Scan for the cell matching the given text and deliver its (x, y) coordinate at center. 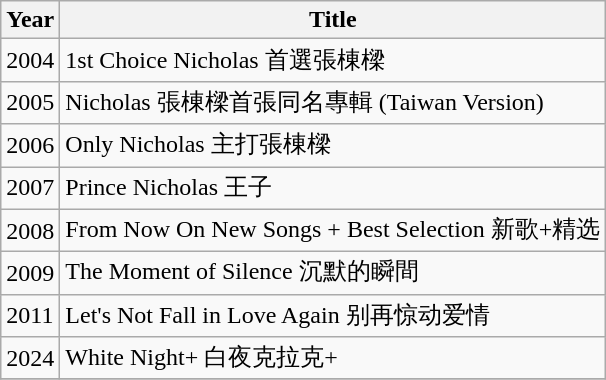
Let's Not Fall in Love Again 别再惊动爱情 (333, 316)
White Night+ 白夜克拉克+ (333, 358)
2006 (30, 146)
Title (333, 20)
2005 (30, 102)
Nicholas 張棟樑首張同名專輯 (Taiwan Version) (333, 102)
2024 (30, 358)
Only Nicholas 主打張棟樑 (333, 146)
2008 (30, 230)
2007 (30, 188)
2011 (30, 316)
The Moment of Silence 沉默的瞬間 (333, 274)
2004 (30, 60)
Prince Nicholas 王子 (333, 188)
From Now On New Songs + Best Selection 新歌+精选 (333, 230)
2009 (30, 274)
Year (30, 20)
1st Choice Nicholas 首選張棟樑 (333, 60)
